Return the [x, y] coordinate for the center point of the cell that contains the specified text.  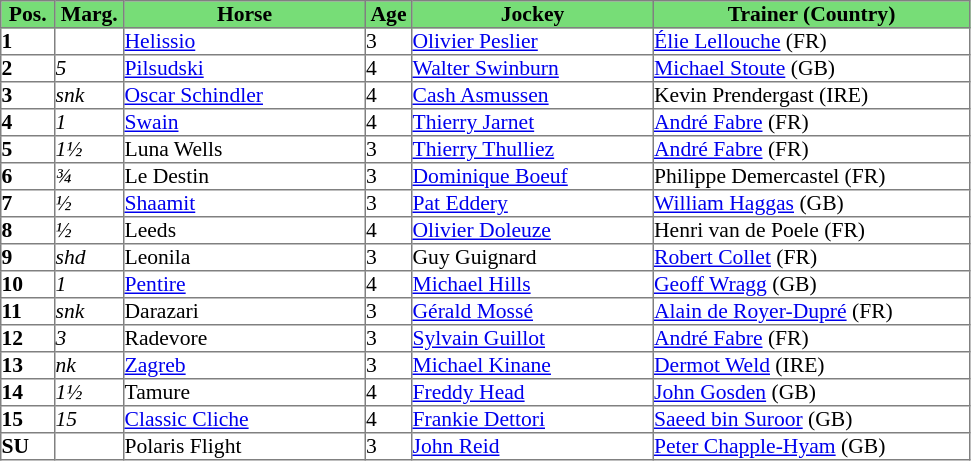
Leonila [245, 258]
Luna Wells [245, 150]
Peter Chapple-Hyam (GB) [811, 446]
SU [28, 446]
Walter Swinburn [533, 68]
Frankie Dettori [533, 420]
Pentire [245, 284]
Trainer (Country) [811, 14]
¾ [90, 176]
Sylvain Guillot [533, 338]
Alain de Royer-Dupré (FR) [811, 312]
8 [28, 230]
Le Destin [245, 176]
Shaamit [245, 204]
Michael Hills [533, 284]
7 [28, 204]
9 [28, 258]
14 [28, 392]
Radevore [245, 338]
Freddy Head [533, 392]
Geoff Wragg (GB) [811, 284]
Dermot Weld (IRE) [811, 366]
6 [28, 176]
Olivier Peslier [533, 42]
Jockey [533, 14]
Leeds [245, 230]
Philippe Demercastel (FR) [811, 176]
Polaris Flight [245, 446]
Pilsudski [245, 68]
Horse [245, 14]
13 [28, 366]
Zagreb [245, 366]
Tamure [245, 392]
John Gosden (GB) [811, 392]
shd [90, 258]
Thierry Jarnet [533, 122]
Michael Stoute (GB) [811, 68]
William Haggas (GB) [811, 204]
Kevin Prendergast (IRE) [811, 96]
Marg. [90, 14]
Élie Lellouche (FR) [811, 42]
Dominique Boeuf [533, 176]
Saeed bin Suroor (GB) [811, 420]
Pos. [28, 14]
Pat Eddery [533, 204]
Olivier Doleuze [533, 230]
Oscar Schindler [245, 96]
Robert Collet (FR) [811, 258]
10 [28, 284]
nk [90, 366]
Guy Guignard [533, 258]
Darazari [245, 312]
Henri van de Poele (FR) [811, 230]
Thierry Thulliez [533, 150]
Cash Asmussen [533, 96]
John Reid [533, 446]
Gérald Mossé [533, 312]
11 [28, 312]
Swain [245, 122]
12 [28, 338]
Helissio [245, 42]
Michael Kinane [533, 366]
2 [28, 68]
Age [388, 14]
Classic Cliche [245, 420]
